Locate the cell with the specified text and output its (X, Y) center coordinate. 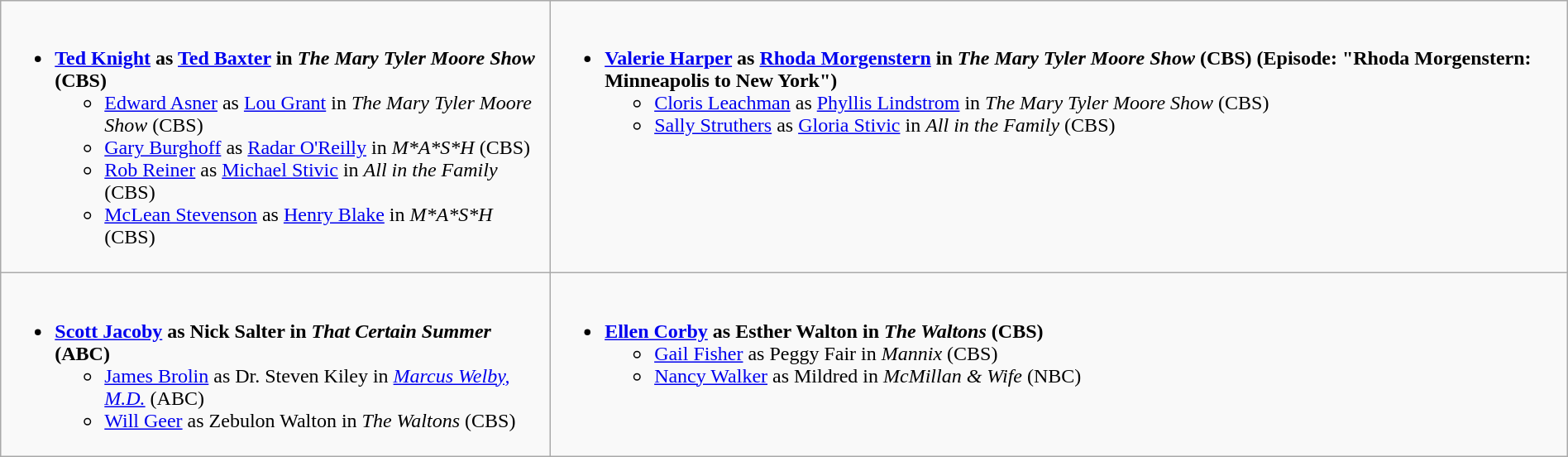
Ellen Corby as Esther Walton in The Waltons (CBS)Gail Fisher as Peggy Fair in Mannix (CBS)Nancy Walker as Mildred in McMillan & Wife (NBC) (1059, 364)
